Determine the [X, Y] coordinate at the center of the cell enclosing the given text.  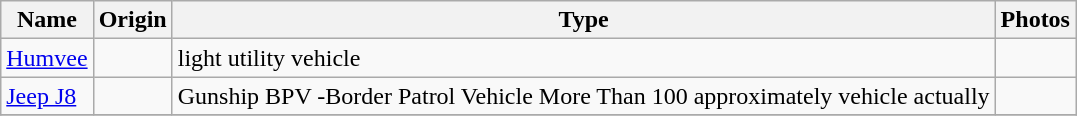
Name [47, 20]
Type [584, 20]
Photos [1035, 20]
Jeep J8 [47, 96]
Origin [132, 20]
light utility vehicle [584, 58]
Humvee [47, 58]
Gunship BPV -Border Patrol Vehicle More Than 100 approximately vehicle actually [584, 96]
